From the cell containing the given text, extract its center point as [X, Y] coordinate. 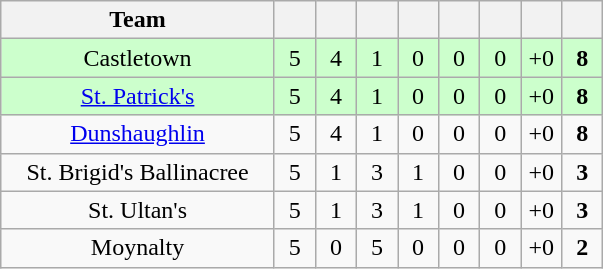
Castletown [138, 58]
2 [582, 248]
Team [138, 20]
St. Patrick's [138, 96]
Dunshaughlin [138, 134]
St. Ultan's [138, 210]
St. Brigid's Ballinacree [138, 172]
Moynalty [138, 248]
